Pinpoint the cell where the given text exists, returning its [x, y] midpoint coordinate. 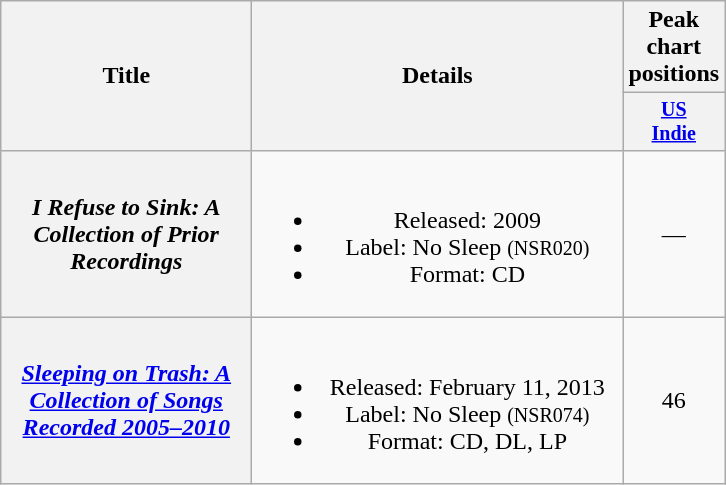
46 [674, 400]
— [674, 234]
US Indie [674, 122]
I Refuse to Sink: A Collection of Prior Recordings [126, 234]
Title [126, 76]
Released: 2009Label: No Sleep (NSR020)Format: CD [438, 234]
Sleeping on Trash: A Collection of Songs Recorded 2005–2010 [126, 400]
Details [438, 76]
Released: February 11, 2013Label: No Sleep (NSR074)Format: CD, DL, LP [438, 400]
Peak chartpositions [674, 47]
